Determine the (x, y) coordinate at the center of the cell enclosing the given text.  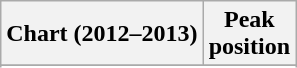
Chart (2012–2013) (102, 34)
Peakposition (249, 34)
